Return (x, y) of the center of cell containing provided text 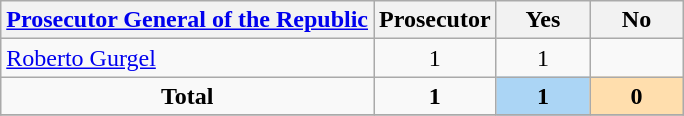
Yes (543, 20)
Total (188, 96)
Prosecutor General of the Republic (188, 20)
Roberto Gurgel (188, 58)
Prosecutor (436, 20)
No (637, 20)
0 (637, 96)
